Determine the [X, Y] coordinate at the center of the cell enclosing the given text.  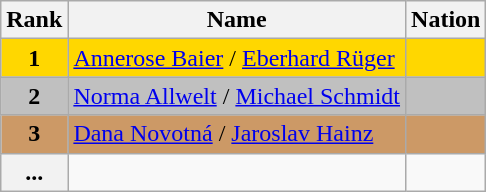
... [34, 172]
Annerose Baier / Eberhard Rüger [237, 58]
Name [237, 20]
1 [34, 58]
2 [34, 96]
Rank [34, 20]
3 [34, 134]
Nation [446, 20]
Dana Novotná / Jaroslav Hainz [237, 134]
Norma Allwelt / Michael Schmidt [237, 96]
